Scan for the cell matching the given text and deliver its [x, y] coordinate at center. 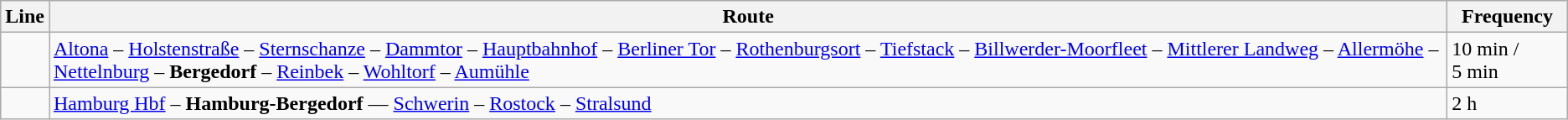
Route [747, 17]
Frequency [1508, 17]
Line [25, 17]
10 min / 5 min [1508, 60]
Hamburg Hbf – Hamburg-Bergedorf — Schwerin – Rostock – Stralsund [747, 103]
2 h [1508, 103]
